Provide the [x, y] coordinate of the cell's center where the given text is located.  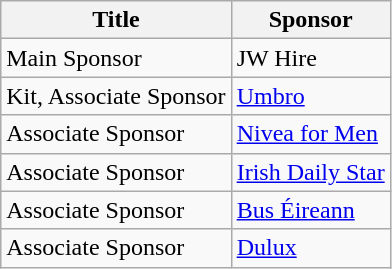
Sponsor [310, 20]
Umbro [310, 96]
Title [116, 20]
Bus Éireann [310, 210]
Main Sponsor [116, 58]
Nivea for Men [310, 134]
Dulux [310, 248]
Irish Daily Star [310, 172]
JW Hire [310, 58]
Kit, Associate Sponsor [116, 96]
